From the cell containing the given text, extract its center point as [x, y] coordinate. 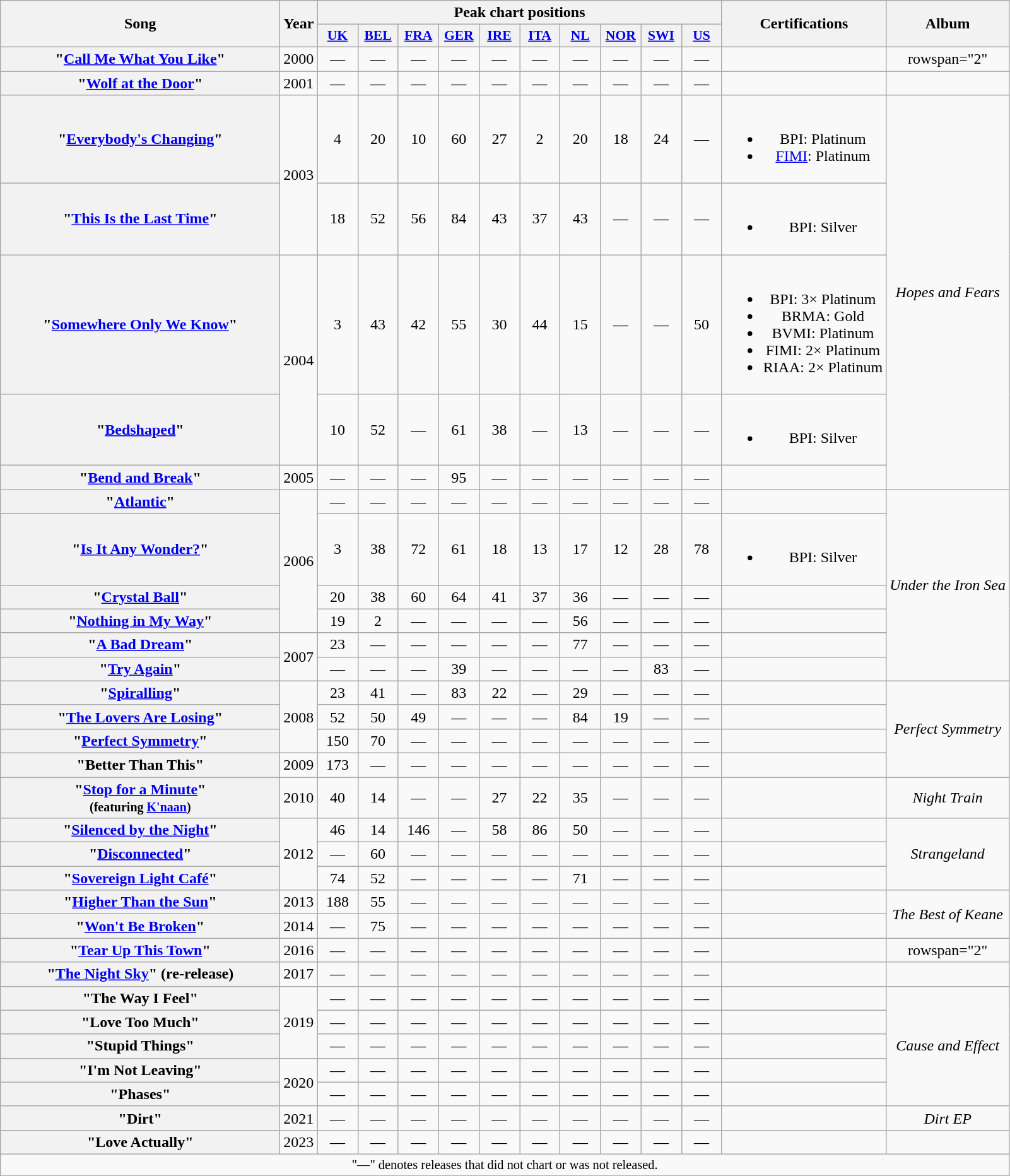
2008 [299, 717]
"Love Too Much" [140, 1022]
"Try Again" [140, 669]
24 [661, 139]
2019 [299, 1022]
"A Bad Dream" [140, 645]
Year [299, 24]
146 [418, 830]
42 [418, 324]
The Best of Keane [948, 914]
Dirt EP [948, 1118]
"This Is the Last Time" [140, 220]
"Stupid Things" [140, 1046]
NL [580, 36]
"Won't Be Broken" [140, 926]
40 [338, 797]
2012 [299, 854]
2009 [299, 765]
Cause and Effect [948, 1046]
BPI: 3× PlatinumBRMA: GoldBVMI: PlatinumFIMI: 2× PlatinumRIAA: 2× Platinum [804, 324]
74 [338, 878]
"Phases" [140, 1094]
"—" denotes releases that did not chart or was not released. [505, 1165]
"Higher Than the Sun" [140, 902]
"The Night Sky" (re-release) [140, 974]
"The Lovers Are Losing" [140, 717]
2000 [299, 59]
39 [459, 669]
"Atlantic" [140, 502]
95 [459, 478]
2013 [299, 902]
17 [580, 549]
30 [499, 324]
64 [459, 597]
"Dirt" [140, 1118]
49 [418, 717]
"Better Than This" [140, 765]
29 [580, 693]
2005 [299, 478]
2017 [299, 974]
36 [580, 597]
"Somewhere Only We Know" [140, 324]
GER [459, 36]
15 [580, 324]
2020 [299, 1082]
70 [378, 741]
"Sovereign Light Café" [140, 878]
SWI [661, 36]
2016 [299, 950]
"Bedshaped" [140, 430]
"Disconnected" [140, 854]
2021 [299, 1118]
IRE [499, 36]
28 [661, 549]
Under the Iron Sea [948, 585]
2003 [299, 175]
ITA [540, 36]
2007 [299, 657]
"Crystal Ball" [140, 597]
77 [580, 645]
2014 [299, 926]
"Stop for a Minute" (featuring K'naan) [140, 797]
2023 [299, 1142]
Song [140, 24]
Perfect Symmetry [948, 729]
"Silenced by the Night" [140, 830]
Certifications [804, 24]
"Wolf at the Door" [140, 83]
Night Train [948, 797]
44 [540, 324]
BPI: PlatinumFIMI: Platinum [804, 139]
Peak chart positions [520, 13]
"Love Actually" [140, 1142]
"Perfect Symmetry" [140, 741]
75 [378, 926]
"Is It Any Wonder?" [140, 549]
46 [338, 830]
78 [702, 549]
"Call Me What You Like" [140, 59]
BEL [378, 36]
2010 [299, 797]
2006 [299, 562]
4 [338, 139]
35 [580, 797]
"Spiralling" [140, 693]
188 [338, 902]
72 [418, 549]
2004 [299, 360]
Album [948, 24]
12 [621, 549]
150 [338, 741]
86 [540, 830]
"Tear Up This Town" [140, 950]
"I'm Not Leaving" [140, 1070]
71 [580, 878]
US [702, 36]
"The Way I Feel" [140, 998]
"Everybody's Changing" [140, 139]
"Nothing in My Way" [140, 621]
NOR [621, 36]
173 [338, 765]
Hopes and Fears [948, 293]
FRA [418, 36]
UK [338, 36]
2001 [299, 83]
58 [499, 830]
"Bend and Break" [140, 478]
Strangeland [948, 854]
